Locate the cell with the specified text and output its [x, y] center coordinate. 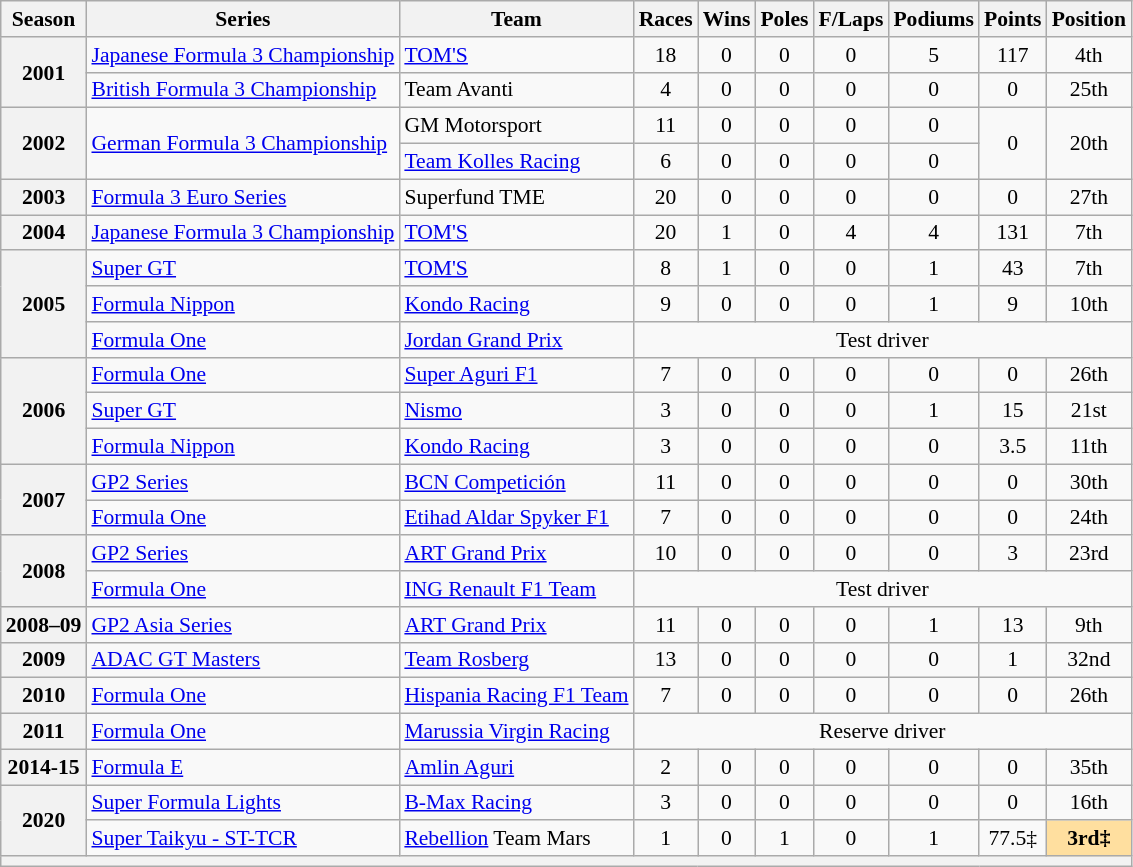
Season [44, 19]
Etihad Aldar Spyker F1 [516, 518]
35th [1089, 767]
32nd [1089, 660]
Amlin Aguri [516, 767]
131 [1013, 233]
2010 [44, 696]
Super Taikyu - ST-TCR [242, 839]
F/Laps [850, 19]
2001 [44, 72]
Team Avanti [516, 90]
23rd [1089, 554]
Races [666, 19]
10th [1089, 304]
30th [1089, 482]
2002 [44, 144]
25th [1089, 90]
Team [516, 19]
Jordan Grand Prix [516, 340]
2007 [44, 500]
5 [934, 55]
German Formula 3 Championship [242, 144]
3.5 [1013, 447]
Poles [784, 19]
2011 [44, 732]
Position [1089, 19]
2 [666, 767]
9th [1089, 625]
Formula 3 Euro Series [242, 197]
24th [1089, 518]
2014-15 [44, 767]
Marussia Virgin Racing [516, 732]
2008 [44, 572]
B-Max Racing [516, 803]
Hispania Racing F1 Team [516, 696]
2009 [44, 660]
BCN Competición [516, 482]
Team Rosberg [516, 660]
16th [1089, 803]
Rebellion Team Mars [516, 839]
21st [1089, 411]
8 [666, 269]
British Formula 3 Championship [242, 90]
Team Kolles Racing [516, 162]
6 [666, 162]
ADAC GT Masters [242, 660]
2008–09 [44, 625]
Nismo [516, 411]
2020 [44, 820]
Super Formula Lights [242, 803]
ING Renault F1 Team [516, 589]
77.5‡ [1013, 839]
Superfund TME [516, 197]
10 [666, 554]
117 [1013, 55]
11th [1089, 447]
Podiums [934, 19]
2003 [44, 197]
Wins [727, 19]
Super Aguri F1 [516, 375]
2004 [44, 233]
Series [242, 19]
2005 [44, 304]
15 [1013, 411]
Points [1013, 19]
Formula E [242, 767]
43 [1013, 269]
GP2 Asia Series [242, 625]
18 [666, 55]
20th [1089, 144]
GM Motorsport [516, 126]
27th [1089, 197]
4th [1089, 55]
2006 [44, 410]
Reserve driver [883, 732]
3rd‡ [1089, 839]
